Identify which cell holds the provided text, then report its [x, y] central coordinate. 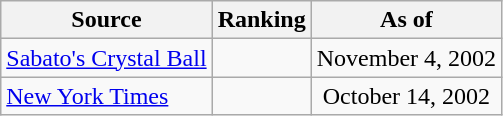
Ranking [262, 20]
As of [406, 20]
Sabato's Crystal Ball [106, 58]
November 4, 2002 [406, 58]
October 14, 2002 [406, 96]
New York Times [106, 96]
Source [106, 20]
